Return the (x, y) coordinate for the center point of the cell that contains the specified text.  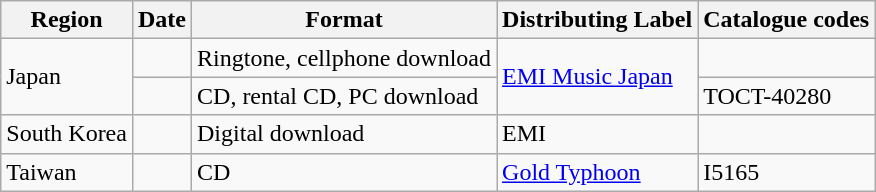
Digital download (344, 134)
Ringtone, cellphone download (344, 58)
Japan (67, 77)
Taiwan (67, 172)
CD, rental CD, PC download (344, 96)
TOCT-40280 (786, 96)
South Korea (67, 134)
Format (344, 20)
Catalogue codes (786, 20)
Gold Typhoon (598, 172)
EMI Music Japan (598, 77)
Date (162, 20)
EMI (598, 134)
Region (67, 20)
CD (344, 172)
I5165 (786, 172)
Distributing Label (598, 20)
